Scan for the cell matching the given text and deliver its (X, Y) coordinate at center. 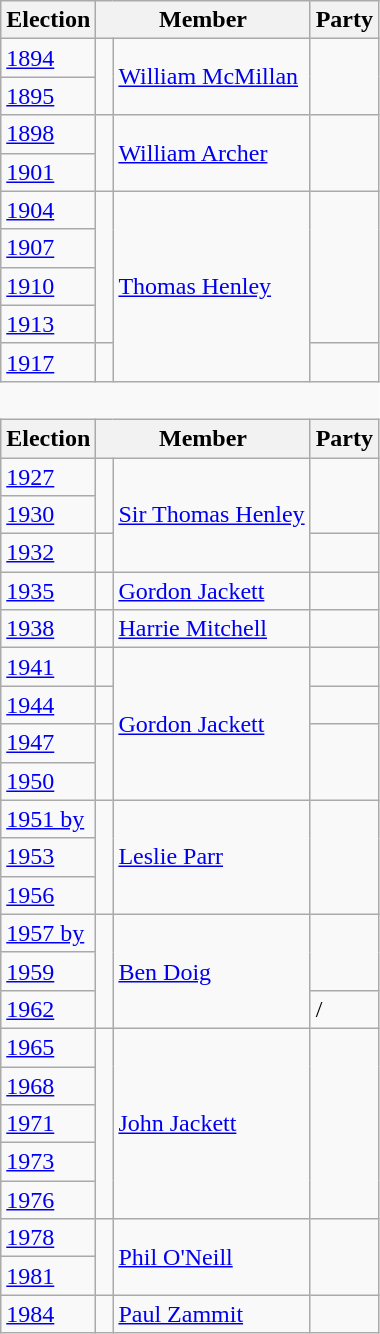
1932 (48, 553)
1930 (48, 515)
1978 (48, 1238)
1962 (48, 1009)
1965 (48, 1047)
1907 (48, 248)
1904 (48, 210)
1973 (48, 1162)
1913 (48, 324)
1895 (48, 96)
1957 by (48, 933)
1910 (48, 286)
1984 (48, 1314)
Thomas Henley (212, 286)
1971 (48, 1124)
Paul Zammit (212, 1314)
William McMillan (212, 77)
1959 (48, 971)
1953 (48, 857)
1894 (48, 58)
1947 (48, 743)
1950 (48, 781)
1917 (48, 362)
1927 (48, 477)
1898 (48, 134)
Harrie Mitchell (212, 629)
1901 (48, 172)
1981 (48, 1276)
John Jackett (212, 1123)
1968 (48, 1085)
1976 (48, 1200)
Sir Thomas Henley (212, 515)
1941 (48, 667)
Leslie Parr (212, 857)
1951 by (48, 819)
/ (344, 1009)
Phil O'Neill (212, 1257)
William Archer (212, 153)
Ben Doig (212, 971)
1944 (48, 705)
1956 (48, 895)
1938 (48, 629)
1935 (48, 591)
